Return [X, Y] of the center of cell containing provided text 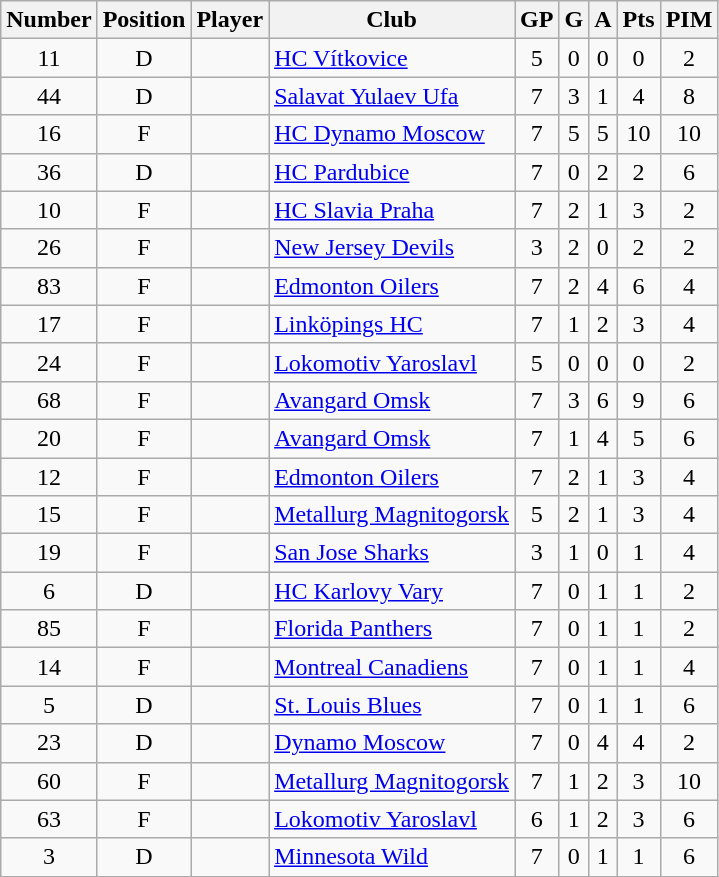
Salavat Yulaev Ufa [392, 96]
26 [49, 248]
24 [49, 362]
44 [49, 96]
Dynamo Moscow [392, 743]
63 [49, 819]
68 [49, 400]
Number [49, 20]
San Jose Sharks [392, 553]
17 [49, 324]
G [574, 20]
23 [49, 743]
85 [49, 629]
Club [392, 20]
PIM [689, 20]
60 [49, 781]
New Jersey Devils [392, 248]
HC Dynamo Moscow [392, 134]
8 [689, 96]
Linköpings HC [392, 324]
GP [537, 20]
HC Slavia Praha [392, 210]
Minnesota Wild [392, 857]
11 [49, 58]
Player [230, 20]
12 [49, 477]
16 [49, 134]
15 [49, 515]
Florida Panthers [392, 629]
14 [49, 667]
A [603, 20]
Position [144, 20]
36 [49, 172]
83 [49, 286]
Pts [638, 20]
HC Vítkovice [392, 58]
HC Pardubice [392, 172]
19 [49, 553]
Montreal Canadiens [392, 667]
20 [49, 438]
9 [638, 400]
St. Louis Blues [392, 705]
HC Karlovy Vary [392, 591]
